Extract the [x, y] coordinate from the center of the cell holding the provided text.  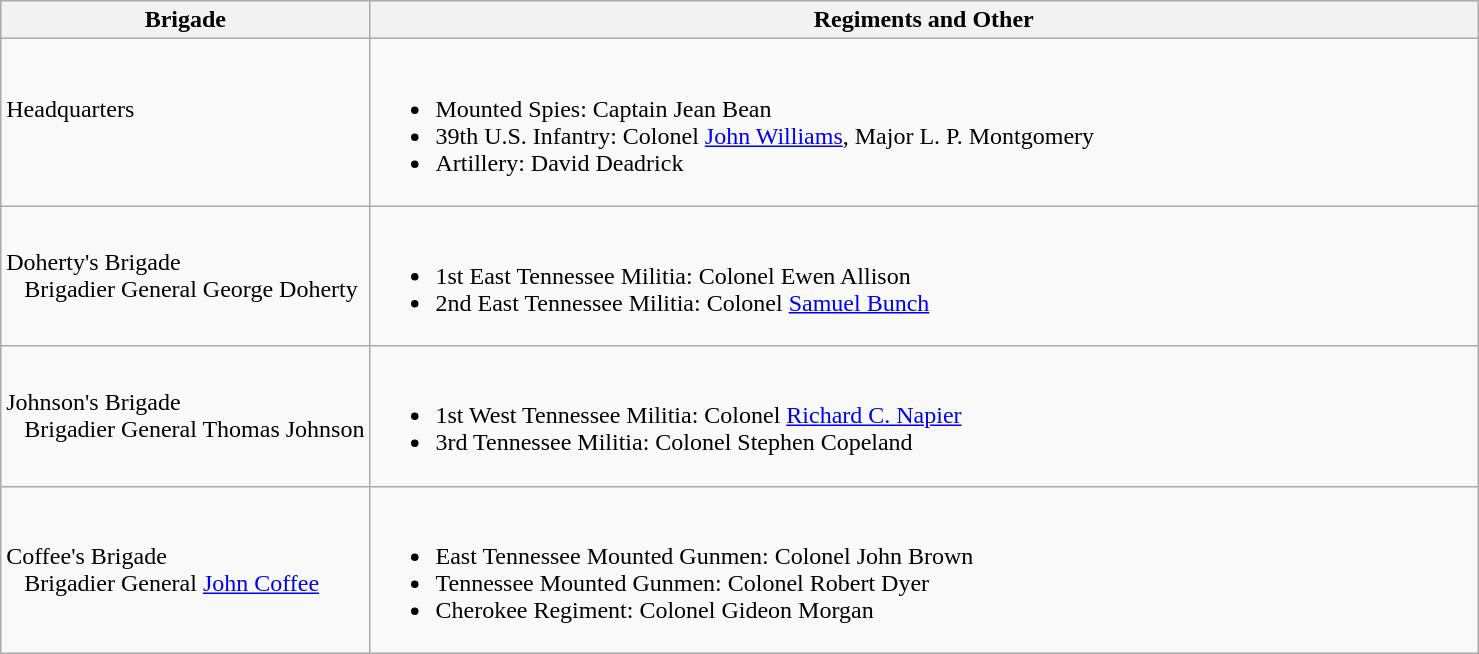
Coffee's Brigade Brigadier General John Coffee [186, 570]
Johnson's Brigade Brigadier General Thomas Johnson [186, 416]
Regiments and Other [924, 20]
East Tennessee Mounted Gunmen: Colonel John BrownTennessee Mounted Gunmen: Colonel Robert DyerCherokee Regiment: Colonel Gideon Morgan [924, 570]
Mounted Spies: Captain Jean Bean39th U.S. Infantry: Colonel John Williams, Major L. P. MontgomeryArtillery: David Deadrick [924, 122]
1st West Tennessee Militia: Colonel Richard C. Napier3rd Tennessee Militia: Colonel Stephen Copeland [924, 416]
1st East Tennessee Militia: Colonel Ewen Allison2nd East Tennessee Militia: Colonel Samuel Bunch [924, 276]
Brigade [186, 20]
Doherty's Brigade Brigadier General George Doherty [186, 276]
Headquarters [186, 122]
